Pinpoint the cell where the given text exists, returning its [X, Y] midpoint coordinate. 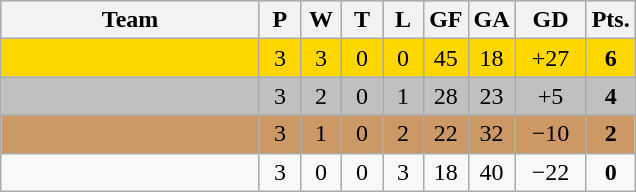
23 [492, 96]
−10 [550, 134]
+27 [550, 58]
W [320, 20]
45 [446, 58]
22 [446, 134]
P [280, 20]
40 [492, 172]
+5 [550, 96]
L [404, 20]
T [362, 20]
GA [492, 20]
GF [446, 20]
28 [446, 96]
Pts. [610, 20]
GD [550, 20]
−22 [550, 172]
4 [610, 96]
6 [610, 58]
Team [130, 20]
32 [492, 134]
